Return the (x, y) coordinate for the center point of the cell that contains the specified text.  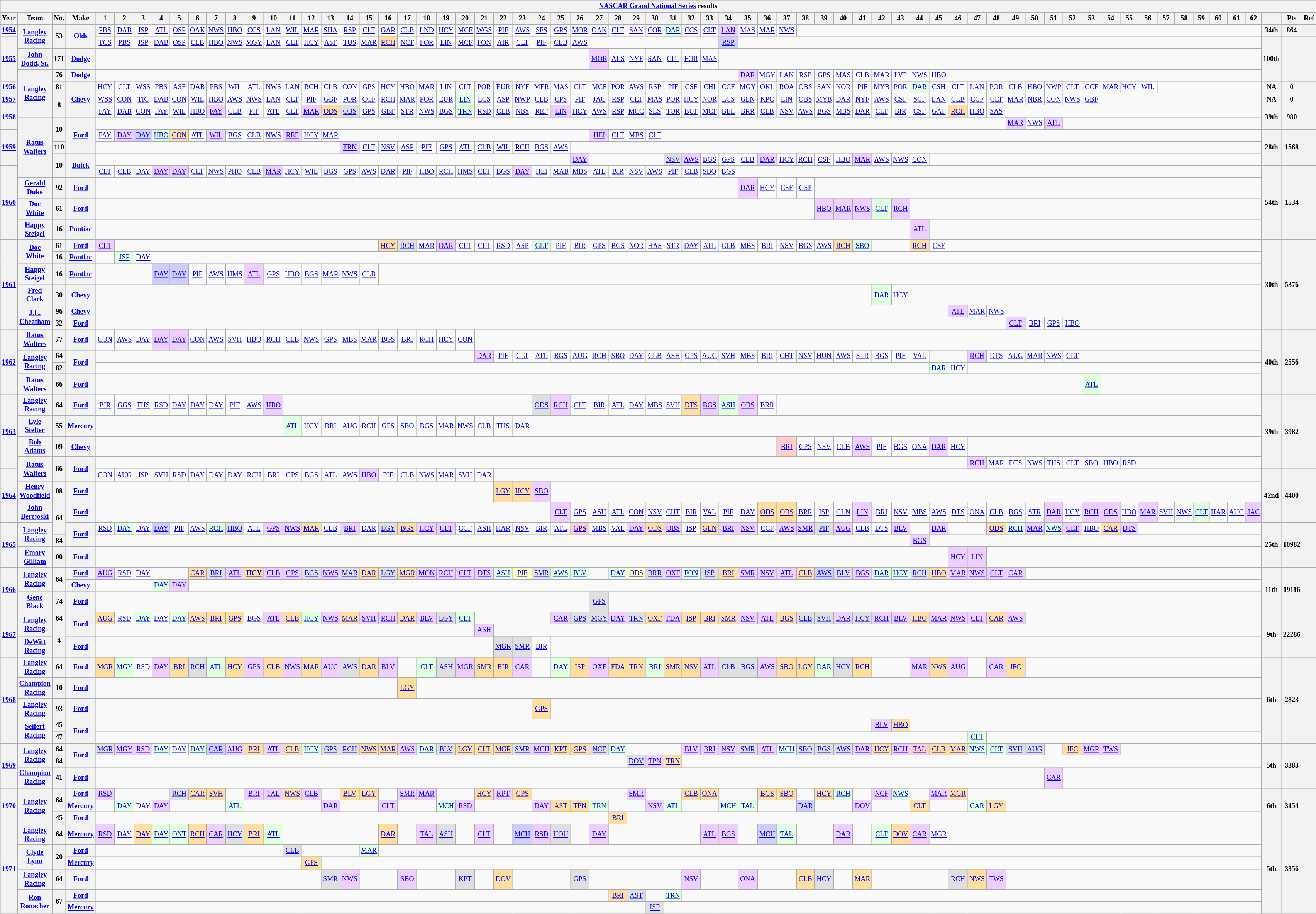
COR (655, 30)
TIC (144, 99)
Fred Clark (35, 295)
CHI (710, 87)
2556 (1292, 362)
4400 (1292, 496)
NBS (522, 111)
SHA (330, 30)
1962 (9, 362)
MAB (561, 171)
MON (427, 573)
49 (1016, 19)
33 (710, 19)
1963 (9, 432)
37 (787, 19)
NBR (1035, 99)
J.L. Cheatham (35, 317)
NASCAR Grand National Series results (658, 6)
46 (958, 19)
HAS (655, 246)
1969 (9, 765)
1 (105, 19)
1965 (9, 545)
9 (254, 19)
1960 (9, 202)
22 (503, 19)
OKL (767, 87)
1568 (1292, 148)
CSH (939, 87)
31 (673, 19)
- (1292, 59)
42 (882, 19)
1966 (9, 590)
60 (1218, 19)
28 (618, 19)
19116 (1292, 590)
34 (728, 19)
21 (484, 19)
KPC (767, 99)
5 (179, 19)
11th (1272, 590)
42nd (1272, 496)
9th (1272, 634)
3154 (1292, 806)
SFS (542, 30)
PHO (235, 171)
GRS (561, 30)
MER (542, 87)
WGS (484, 30)
50 (1035, 19)
11 (293, 19)
57 (1166, 19)
35 (747, 19)
CPS (561, 99)
00 (59, 557)
28th (1272, 148)
17 (407, 19)
864 (1292, 30)
26 (580, 19)
62 (1254, 19)
10982 (1292, 545)
22286 (1292, 634)
Clyde Lynn (35, 857)
110 (59, 148)
Henry Woodfield (35, 492)
171 (59, 59)
67 (59, 902)
96 (59, 311)
1964 (9, 496)
Lyle Stelter (35, 426)
John Berejoski (35, 512)
24 (542, 19)
29 (636, 19)
40th (1272, 362)
DeWitt Racing (35, 646)
74 (59, 602)
John Dodd, Sr. (35, 59)
GAF (939, 111)
ALS (618, 59)
3383 (1292, 765)
1967 (9, 634)
2823 (1292, 700)
58 (1184, 19)
ROA (787, 87)
15 (369, 19)
54 (1111, 19)
ONT (179, 834)
3356 (1292, 869)
40 (843, 19)
100th (1272, 59)
51 (1054, 19)
43 (901, 19)
2 (124, 19)
13 (330, 19)
38 (805, 19)
Gene Black (35, 602)
59 (1201, 19)
36 (767, 19)
BEL (728, 111)
SCF (920, 99)
5376 (1292, 285)
Pts (1292, 19)
Emory Gilliam (35, 557)
12 (312, 19)
LND (427, 30)
Olds (81, 36)
3982 (1292, 432)
76 (59, 75)
1957 (9, 99)
1955 (9, 59)
AIR (503, 42)
81 (59, 87)
56 (1148, 19)
6 (198, 19)
1956 (9, 87)
54th (1272, 202)
SAS (996, 111)
1961 (9, 285)
GGS (124, 405)
25 (561, 19)
Make (81, 19)
GSP (805, 188)
77 (59, 340)
Gerald Duke (35, 188)
3 (144, 19)
1534 (1292, 202)
BUF (691, 111)
93 (59, 709)
25th (1272, 545)
Buick (81, 165)
1968 (9, 700)
34th (1272, 30)
18 (427, 19)
7 (216, 19)
44 (920, 19)
Seifert Racing (35, 731)
30th (1272, 285)
HOU (561, 834)
GAR (388, 30)
1958 (9, 117)
23 (522, 19)
Ron Ronacher (35, 902)
TUS (350, 42)
TOR (673, 111)
39 (824, 19)
52 (1072, 19)
1970 (9, 806)
Bob Adams (35, 447)
1959 (9, 148)
SLS (655, 111)
82 (59, 368)
MCC (636, 111)
No. (59, 19)
TCS (105, 42)
27 (599, 19)
LVP (901, 75)
Ref (1309, 19)
19 (446, 19)
HUN (824, 356)
14 (350, 19)
1971 (9, 869)
Team (35, 19)
48 (996, 19)
Year (9, 19)
09 (59, 447)
08 (59, 492)
980 (1292, 117)
1954 (9, 30)
92 (59, 188)
